From the cell containing the given text, extract its center point as [x, y] coordinate. 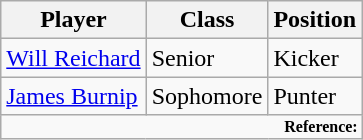
Punter [315, 96]
Reference: [182, 127]
Class [207, 20]
Sophomore [207, 96]
Position [315, 20]
Kicker [315, 58]
Player [74, 20]
Senior [207, 58]
James Burnip [74, 96]
Will Reichard [74, 58]
